Scan for the cell matching the given text and deliver its [x, y] coordinate at center. 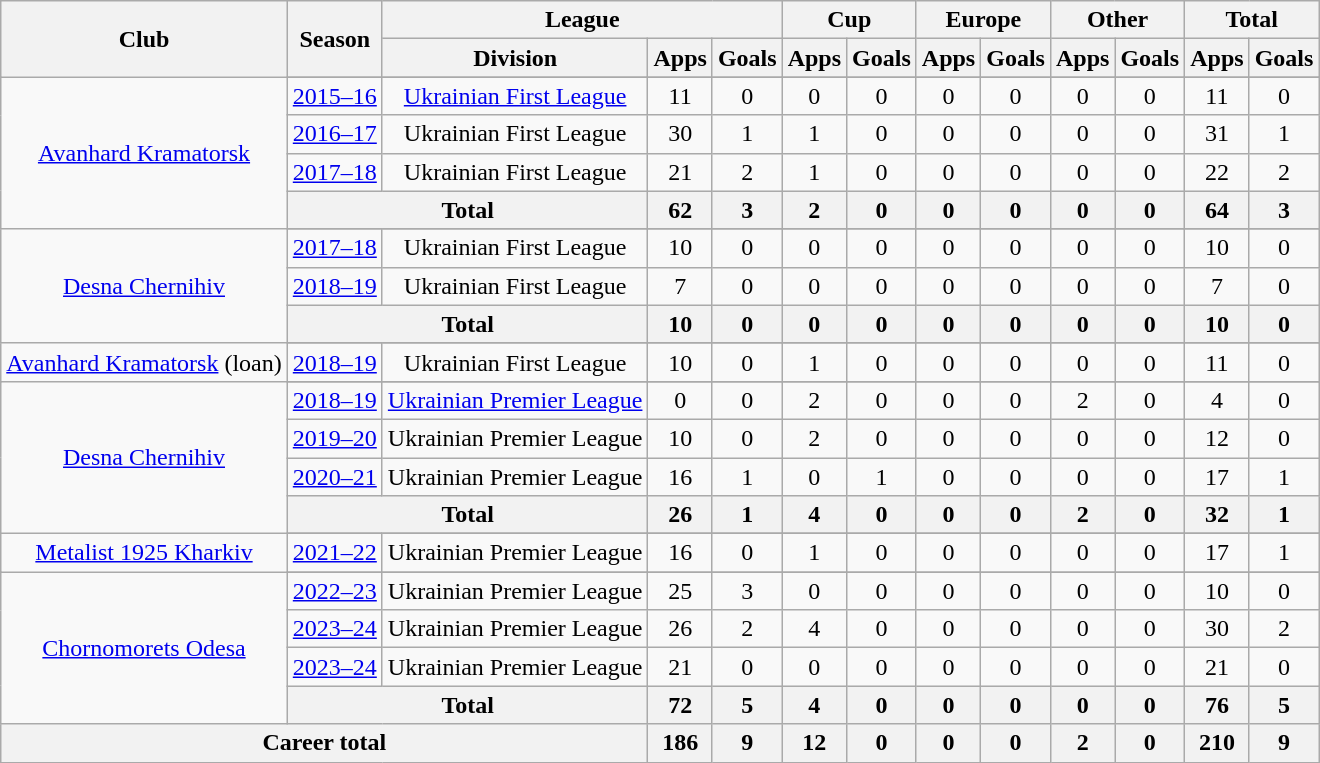
League [582, 20]
Cup [849, 20]
25 [680, 591]
32 [1217, 515]
64 [1217, 210]
62 [680, 210]
210 [1217, 743]
186 [680, 743]
2022–23 [334, 591]
Division [515, 58]
31 [1217, 134]
72 [680, 705]
2016–17 [334, 134]
Other [1117, 20]
2019–20 [334, 438]
Avanhard Kramatorsk [144, 153]
Avanhard Kramatorsk (loan) [144, 362]
2015–16 [334, 96]
2020–21 [334, 477]
76 [1217, 705]
2021–22 [334, 553]
Club [144, 39]
Europe [983, 20]
22 [1217, 172]
Season [334, 39]
Metalist 1925 Kharkiv [144, 553]
Chornomorets Odesa [144, 648]
Career total [324, 743]
